From the cell containing the given text, extract its center point as (X, Y) coordinate. 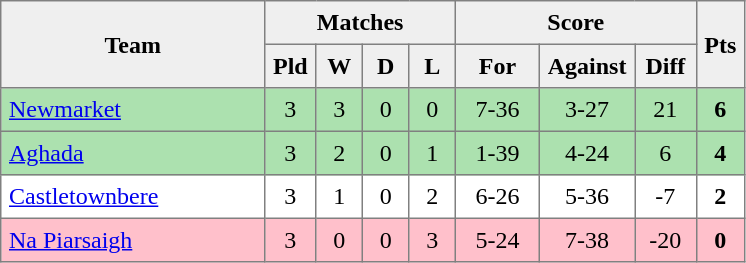
For (497, 66)
1-39 (497, 153)
W (339, 66)
Castletownbere (133, 197)
4-24 (586, 153)
Against (586, 66)
Aghada (133, 153)
21 (666, 110)
Team (133, 44)
Matches (360, 23)
-7 (666, 197)
Newmarket (133, 110)
-20 (666, 240)
6-26 (497, 197)
3-27 (586, 110)
D (385, 66)
Score (576, 23)
Na Piarsaigh (133, 240)
Pts (720, 44)
5-36 (586, 197)
7-36 (497, 110)
Pld (290, 66)
Diff (666, 66)
7-38 (586, 240)
L (432, 66)
4 (720, 153)
5-24 (497, 240)
